Pinpoint the cell where the given text exists, returning its [X, Y] midpoint coordinate. 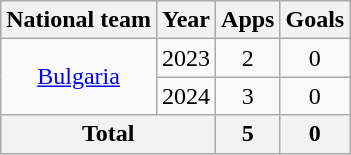
Bulgaria [79, 77]
Total [108, 134]
2023 [186, 58]
Apps [248, 20]
Year [186, 20]
5 [248, 134]
2024 [186, 96]
3 [248, 96]
2 [248, 58]
Goals [315, 20]
National team [79, 20]
